Provide the [X, Y] coordinate of the cell's center where the given text is located.  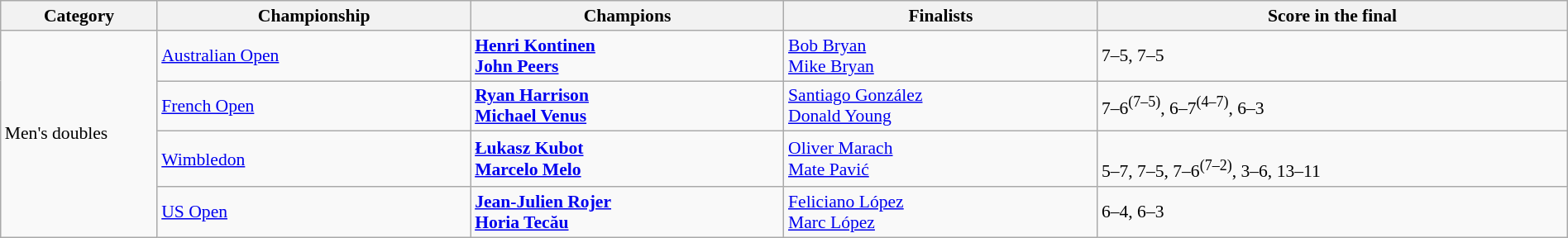
Oliver Marach Mate Pavić [941, 159]
Ryan Harrison Michael Venus [627, 106]
Łukasz Kubot Marcelo Melo [627, 159]
Men's doubles [79, 134]
Henri Kontinen John Peers [627, 56]
Category [79, 16]
Champions [627, 16]
French Open [314, 106]
Finalists [941, 16]
6–4, 6–3 [1332, 212]
7–6(7–5), 6–7(4–7), 6–3 [1332, 106]
Score in the final [1332, 16]
7–5, 7–5 [1332, 56]
Feliciano López Marc López [941, 212]
Championship [314, 16]
5–7, 7–5, 7–6(7–2), 3–6, 13–11 [1332, 159]
Santiago González Donald Young [941, 106]
Australian Open [314, 56]
Jean-Julien Rojer Horia Tecău [627, 212]
Wimbledon [314, 159]
US Open [314, 212]
Bob Bryan Mike Bryan [941, 56]
